Capture the cell that displays the provided text and extract its (x, y) central coordinate. 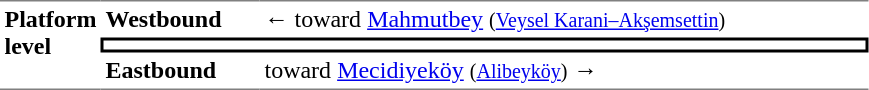
toward Mecidiyeköy (Alibeyköy) → (564, 71)
← toward Mahmutbey (Veysel Karani–Akşemsettin) (564, 19)
Westbound (180, 19)
Eastbound (180, 71)
Platform level (50, 45)
